Scan for the cell matching the given text and deliver its [x, y] coordinate at center. 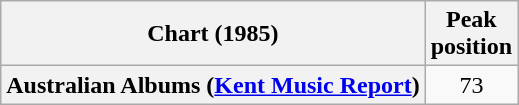
Australian Albums (Kent Music Report) [213, 85]
Chart (1985) [213, 34]
73 [471, 85]
Peakposition [471, 34]
